Locate the cell with the specified text and output its (X, Y) center coordinate. 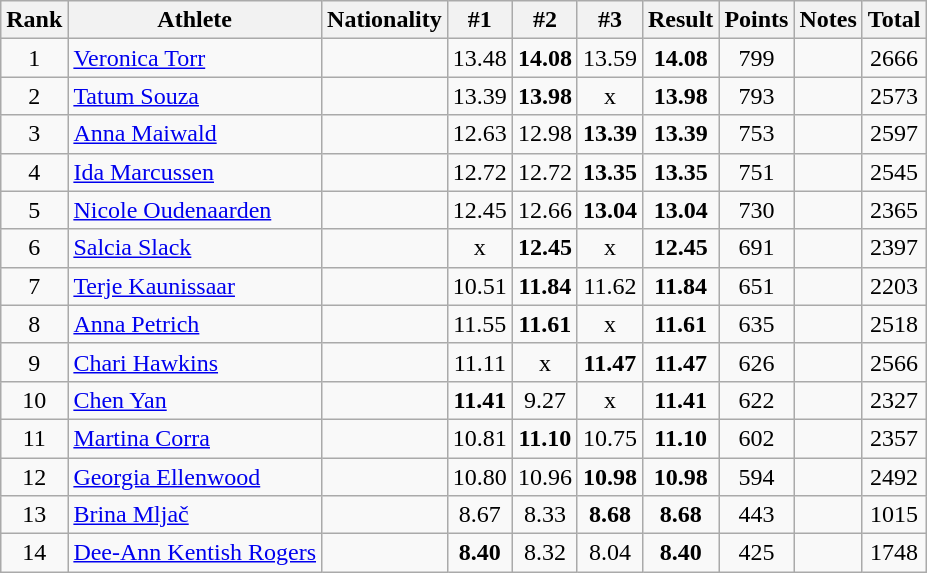
8.32 (544, 553)
Rank (34, 20)
2566 (894, 362)
2518 (894, 324)
Terje Kaunissaar (195, 286)
1 (34, 58)
8 (34, 324)
11 (34, 438)
651 (756, 286)
5 (34, 210)
10.96 (544, 477)
11.11 (480, 362)
Dee-Ann Kentish Rogers (195, 553)
Brina Mljač (195, 515)
Chen Yan (195, 400)
Athlete (195, 20)
Result (680, 20)
Tatum Souza (195, 96)
12 (34, 477)
14 (34, 553)
13.59 (610, 58)
13.48 (480, 58)
Martina Corra (195, 438)
425 (756, 553)
626 (756, 362)
2597 (894, 134)
8.04 (610, 553)
2545 (894, 172)
11.62 (610, 286)
8.33 (544, 515)
Points (756, 20)
2365 (894, 210)
12.63 (480, 134)
793 (756, 96)
Chari Hawkins (195, 362)
Total (894, 20)
10.80 (480, 477)
10.51 (480, 286)
Nationality (385, 20)
Salcia Slack (195, 248)
635 (756, 324)
9 (34, 362)
1015 (894, 515)
4 (34, 172)
#1 (480, 20)
2397 (894, 248)
2573 (894, 96)
12.66 (544, 210)
691 (756, 248)
6 (34, 248)
#2 (544, 20)
13 (34, 515)
10.75 (610, 438)
Anna Petrich (195, 324)
2492 (894, 477)
1748 (894, 553)
2357 (894, 438)
Nicole Oudenaarden (195, 210)
10 (34, 400)
9.27 (544, 400)
2 (34, 96)
11.55 (480, 324)
Georgia Ellenwood (195, 477)
751 (756, 172)
2327 (894, 400)
2666 (894, 58)
Veronica Torr (195, 58)
7 (34, 286)
753 (756, 134)
Notes (828, 20)
10.81 (480, 438)
3 (34, 134)
443 (756, 515)
594 (756, 477)
Anna Maiwald (195, 134)
2203 (894, 286)
602 (756, 438)
799 (756, 58)
8.67 (480, 515)
12.98 (544, 134)
Ida Marcussen (195, 172)
622 (756, 400)
#3 (610, 20)
730 (756, 210)
